Provide the [X, Y] coordinate of the cell's center where the given text is located.  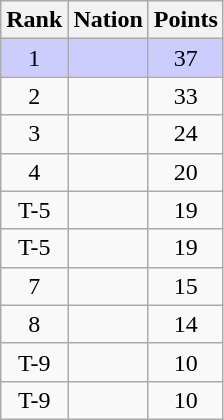
3 [34, 134]
4 [34, 172]
37 [186, 58]
20 [186, 172]
Nation [108, 20]
24 [186, 134]
15 [186, 286]
33 [186, 96]
2 [34, 96]
Points [186, 20]
Rank [34, 20]
14 [186, 324]
7 [34, 286]
8 [34, 324]
1 [34, 58]
